Output the [x, y] coordinate of the center of the cell containing the given text.  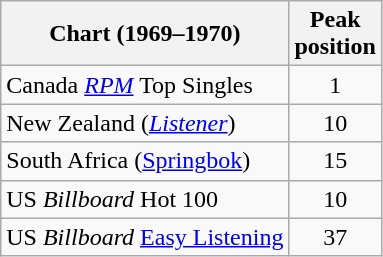
South Africa (Springbok) [145, 161]
Peakposition [335, 34]
Canada RPM Top Singles [145, 85]
US Billboard Easy Listening [145, 237]
US Billboard Hot 100 [145, 199]
New Zealand (Listener) [145, 123]
Chart (1969–1970) [145, 34]
37 [335, 237]
15 [335, 161]
1 [335, 85]
